Return (x, y) of the center of cell containing provided text 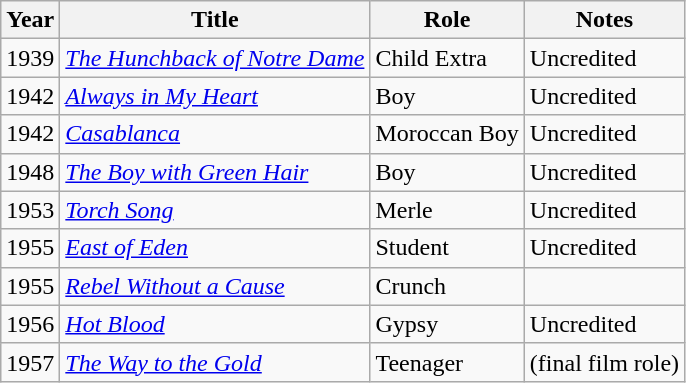
Year (30, 20)
Title (215, 20)
Teenager (447, 362)
Notes (604, 20)
Hot Blood (215, 324)
The Hunchback of Notre Dame (215, 58)
1957 (30, 362)
1948 (30, 172)
Child Extra (447, 58)
Role (447, 20)
Torch Song (215, 210)
Moroccan Boy (447, 134)
1956 (30, 324)
Merle (447, 210)
Gypsy (447, 324)
Always in My Heart (215, 96)
1953 (30, 210)
The Boy with Green Hair (215, 172)
Student (447, 248)
(final film role) (604, 362)
The Way to the Gold (215, 362)
1939 (30, 58)
Casablanca (215, 134)
Crunch (447, 286)
East of Eden (215, 248)
Rebel Without a Cause (215, 286)
